Identify which cell holds the provided text, then report its (x, y) central coordinate. 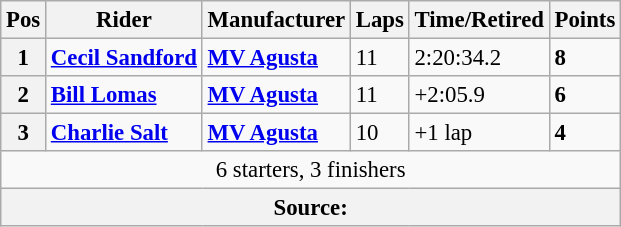
Rider (124, 20)
3 (24, 133)
8 (584, 58)
+2:05.9 (479, 95)
4 (584, 133)
Laps (380, 20)
+1 lap (479, 133)
1 (24, 58)
Cecil Sandford (124, 58)
Charlie Salt (124, 133)
Points (584, 20)
2:20:34.2 (479, 58)
Time/Retired (479, 20)
2 (24, 95)
Bill Lomas (124, 95)
Pos (24, 20)
6 starters, 3 finishers (311, 170)
10 (380, 133)
Source: (311, 208)
6 (584, 95)
Manufacturer (276, 20)
